Extract the (X, Y) coordinate from the center of the cell holding the provided text.  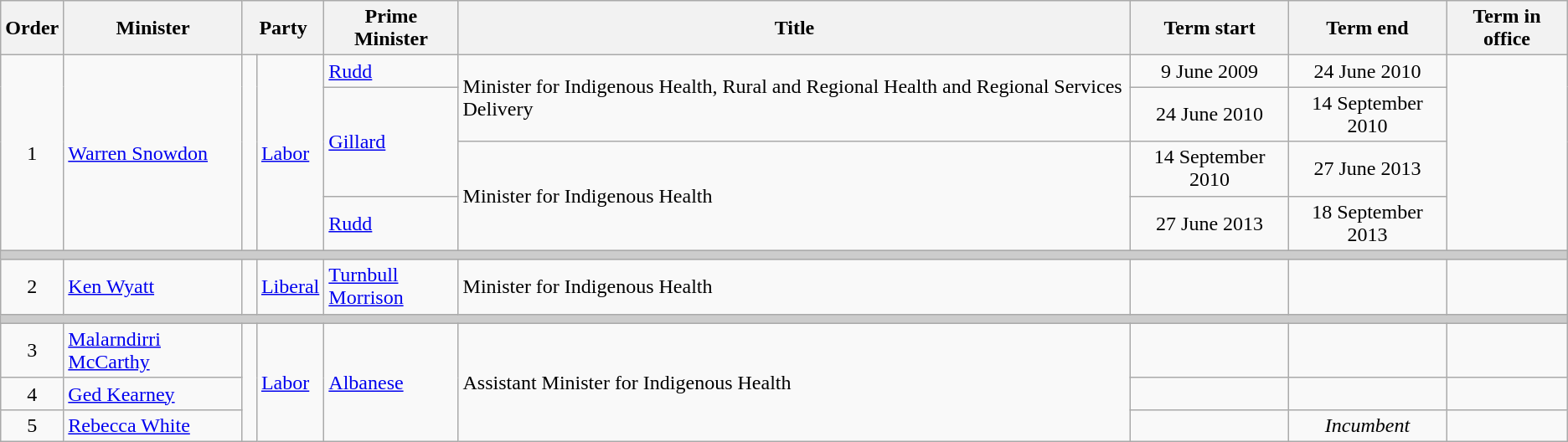
2 (32, 286)
Assistant Minister for Indigenous Health (794, 382)
TurnbullMorrison (391, 286)
Warren Snowdon (153, 152)
Ken Wyatt (153, 286)
Gillard (391, 141)
Incumbent (1367, 425)
Minister (153, 28)
Term start (1210, 28)
Order (32, 28)
Ged Kearney (153, 393)
Liberal (290, 286)
18 September 2013 (1367, 223)
4 (32, 393)
Party (283, 28)
3 (32, 350)
Term end (1367, 28)
Minister for Indigenous Health, Rural and Regional Health and Regional Services Delivery (794, 99)
Prime Minister (391, 28)
Rebecca White (153, 425)
9 June 2009 (1210, 71)
Malarndirri McCarthy (153, 350)
1 (32, 152)
5 (32, 425)
Term in office (1508, 28)
Title (794, 28)
Albanese (391, 382)
